Return [x, y] of the center of cell containing provided text 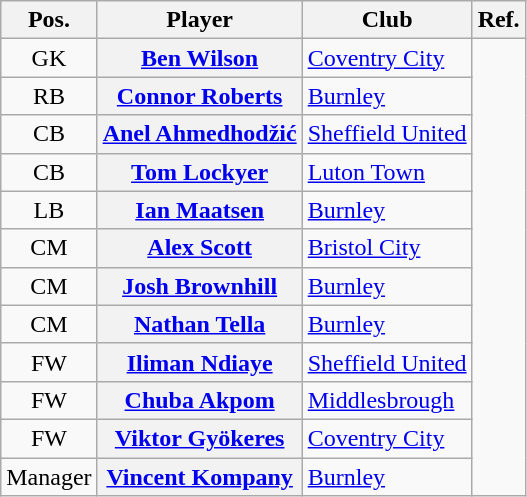
Iliman Ndiaye [200, 362]
Manager [49, 477]
LB [49, 210]
Player [200, 20]
Bristol City [387, 248]
Josh Brownhill [200, 286]
Anel Ahmedhodžić [200, 134]
Ben Wilson [200, 58]
Ref. [498, 20]
GK [49, 58]
Alex Scott [200, 248]
Tom Lockyer [200, 172]
Chuba Akpom [200, 400]
RB [49, 96]
Luton Town [387, 172]
Nathan Tella [200, 324]
Pos. [49, 20]
Vincent Kompany [200, 477]
Viktor Gyökeres [200, 438]
Connor Roberts [200, 96]
Ian Maatsen [200, 210]
Club [387, 20]
Middlesbrough [387, 400]
